Locate the cell with the specified text and output its (x, y) center coordinate. 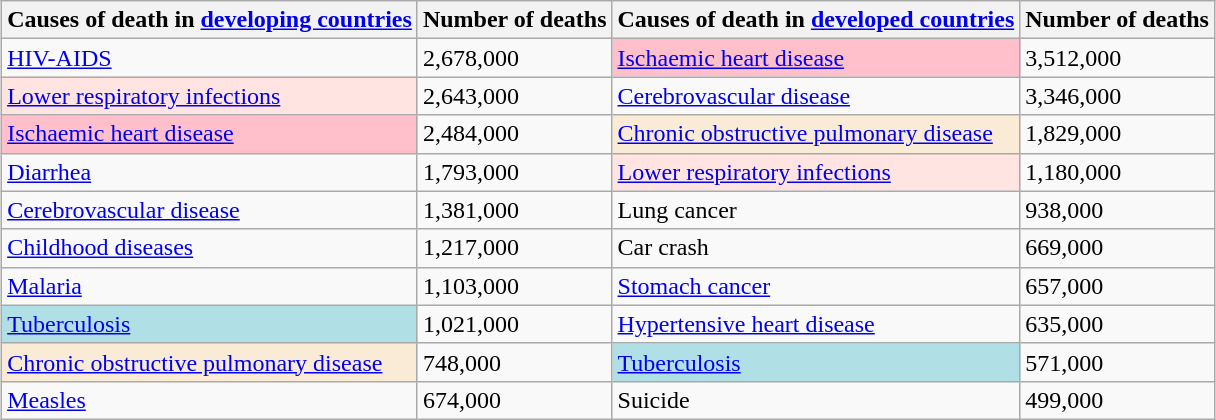
Stomach cancer (816, 286)
499,000 (1118, 400)
3,346,000 (1118, 96)
Causes of death in developing countries (210, 20)
1,180,000 (1118, 172)
1,829,000 (1118, 134)
2,678,000 (514, 58)
3,512,000 (1118, 58)
1,217,000 (514, 248)
635,000 (1118, 324)
2,484,000 (514, 134)
Childhood diseases (210, 248)
Lung cancer (816, 210)
1,381,000 (514, 210)
669,000 (1118, 248)
938,000 (1118, 210)
2,643,000 (514, 96)
657,000 (1118, 286)
748,000 (514, 362)
1,021,000 (514, 324)
Hypertensive heart disease (816, 324)
571,000 (1118, 362)
Measles (210, 400)
1,793,000 (514, 172)
Suicide (816, 400)
Diarrhea (210, 172)
1,103,000 (514, 286)
Causes of death in developed countries (816, 20)
HIV-AIDS (210, 58)
674,000 (514, 400)
Car crash (816, 248)
Malaria (210, 286)
